Output the [X, Y] coordinate of the center of the cell containing the given text.  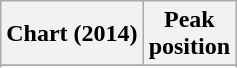
Peakposition [189, 34]
Chart (2014) [72, 34]
